Return [x, y] of the center of cell containing provided text 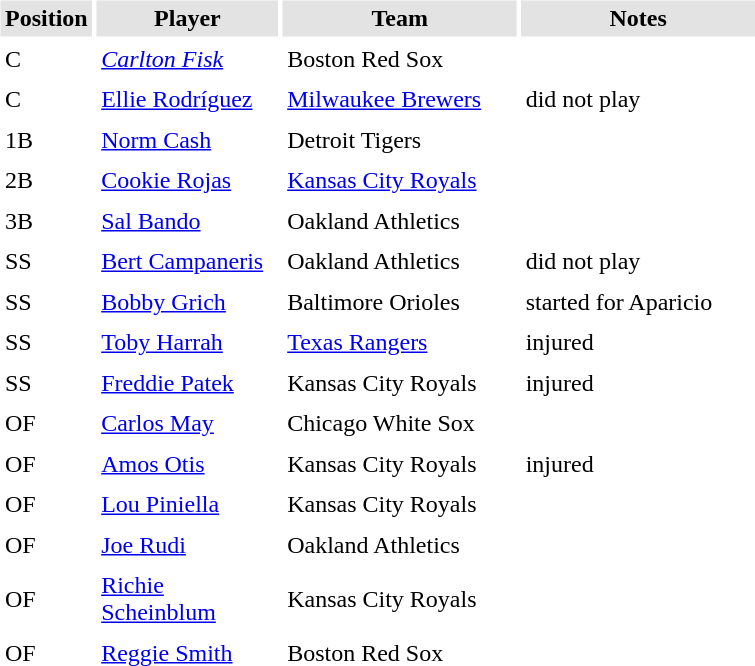
Player [188, 18]
Amos Otis [188, 464]
2B [46, 180]
Sal Bando [188, 221]
Baltimore Orioles [400, 302]
Freddie Patek [188, 383]
Bobby Grich [188, 302]
Detroit Tigers [400, 140]
Richie Scheinblum [188, 600]
Norm Cash [188, 140]
Texas Rangers [400, 342]
Chicago White Sox [400, 424]
Notes [638, 18]
Cookie Rojas [188, 180]
Bert Campaneris [188, 262]
Boston Red Sox [400, 59]
Team [400, 18]
3B [46, 221]
Ellie Rodríguez [188, 100]
started for Aparicio [638, 302]
Position [46, 18]
1B [46, 140]
Joe Rudi [188, 545]
Milwaukee Brewers [400, 100]
Carlton Fisk [188, 59]
Toby Harrah [188, 342]
Carlos May [188, 424]
Lou Piniella [188, 504]
